Output the [X, Y] coordinate of the center of the cell containing the given text.  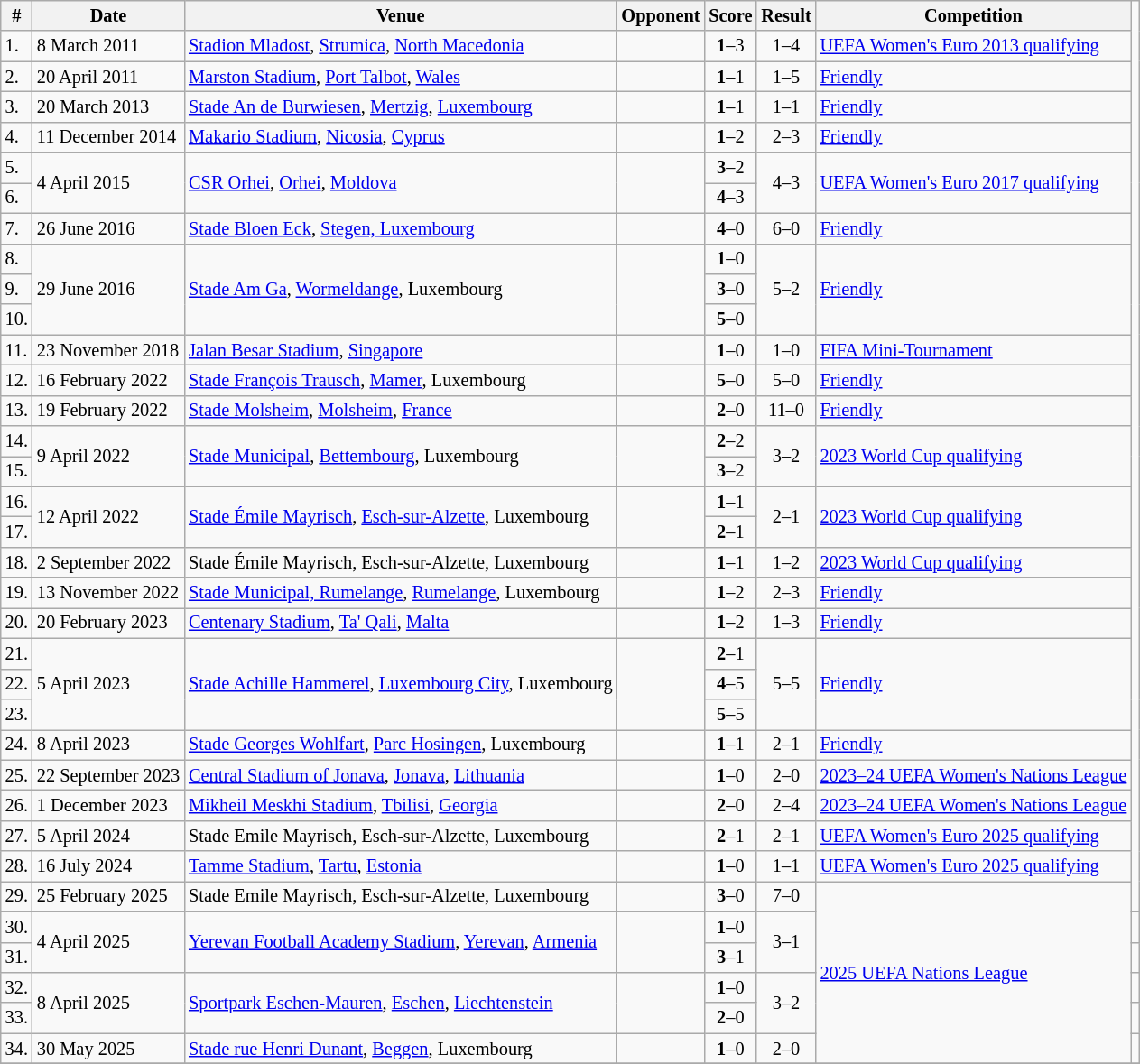
13 November 2022 [108, 593]
# [16, 15]
15. [16, 471]
22. [16, 684]
12. [16, 380]
Tamme Stadium, Tartu, Estonia [401, 866]
Central Stadium of Jonava, Jonava, Lithuania [401, 775]
20 April 2011 [108, 77]
25 February 2025 [108, 896]
16 February 2022 [108, 380]
4–0 [730, 228]
34. [16, 1049]
11 December 2014 [108, 137]
8 April 2025 [108, 1002]
19. [16, 593]
Jalan Besar Stadium, Singapore [401, 350]
29. [16, 896]
CSR Orhei, Orhei, Moldova [401, 182]
20. [16, 623]
1. [16, 46]
Marston Stadium, Port Talbot, Wales [401, 77]
2–4 [785, 805]
28. [16, 866]
5 April 2023 [108, 684]
Result [785, 15]
26 June 2016 [108, 228]
Score [730, 15]
24. [16, 745]
20 February 2023 [108, 623]
5. [16, 168]
Stade Bloen Eck, Stegen, Luxembourg [401, 228]
13. [16, 411]
Stade Am Ga, Wormeldange, Luxembourg [401, 289]
20 March 2013 [108, 106]
33. [16, 1018]
3. [16, 106]
9. [16, 289]
8 March 2011 [108, 46]
4 April 2025 [108, 942]
5–2 [785, 289]
5 April 2024 [108, 836]
Yerevan Football Academy Stadium, Yerevan, Armenia [401, 942]
2. [16, 77]
8 April 2023 [108, 745]
23. [16, 714]
18. [16, 562]
10. [16, 319]
12 April 2022 [108, 516]
6–0 [785, 228]
27. [16, 836]
Stade Municipal, Bettembourg, Luxembourg [401, 457]
Opponent [661, 15]
Stade Georges Wohlfart, Parc Hosingen, Luxembourg [401, 745]
26. [16, 805]
17. [16, 532]
22 September 2023 [108, 775]
25. [16, 775]
Sportpark Eschen-Mauren, Eschen, Liechtenstein [401, 1002]
6. [16, 198]
Mikheil Meskhi Stadium, Tbilisi, Georgia [401, 805]
Date [108, 15]
16. [16, 502]
16 July 2024 [108, 866]
2 September 2022 [108, 562]
Stade Achille Hammerel, Luxembourg City, Luxembourg [401, 684]
Stade François Trausch, Mamer, Luxembourg [401, 380]
1–4 [785, 46]
30 May 2025 [108, 1049]
Stade rue Henri Dunant, Beggen, Luxembourg [401, 1049]
14. [16, 441]
Stade Municipal, Rumelange, Rumelange, Luxembourg [401, 593]
Stade An de Burwiesen, Mertzig, Luxembourg [401, 106]
1 December 2023 [108, 805]
11–0 [785, 411]
23 November 2018 [108, 350]
4 April 2015 [108, 182]
7–0 [785, 896]
31. [16, 958]
7. [16, 228]
2–2 [730, 441]
Competition [974, 15]
Makario Stadium, Nicosia, Cyprus [401, 137]
UEFA Women's Euro 2017 qualifying [974, 182]
19 February 2022 [108, 411]
21. [16, 653]
2025 UEFA Nations League [974, 972]
Stadion Mladost, Strumica, North Macedonia [401, 46]
4. [16, 137]
11. [16, 350]
32. [16, 987]
9 April 2022 [108, 457]
1–5 [785, 77]
Stade Molsheim, Molsheim, France [401, 411]
UEFA Women's Euro 2013 qualifying [974, 46]
4–5 [730, 684]
29 June 2016 [108, 289]
30. [16, 927]
Centenary Stadium, Ta' Qali, Malta [401, 623]
8. [16, 259]
FIFA Mini-Tournament [974, 350]
Venue [401, 15]
